Identify which cell holds the provided text, then report its (X, Y) central coordinate. 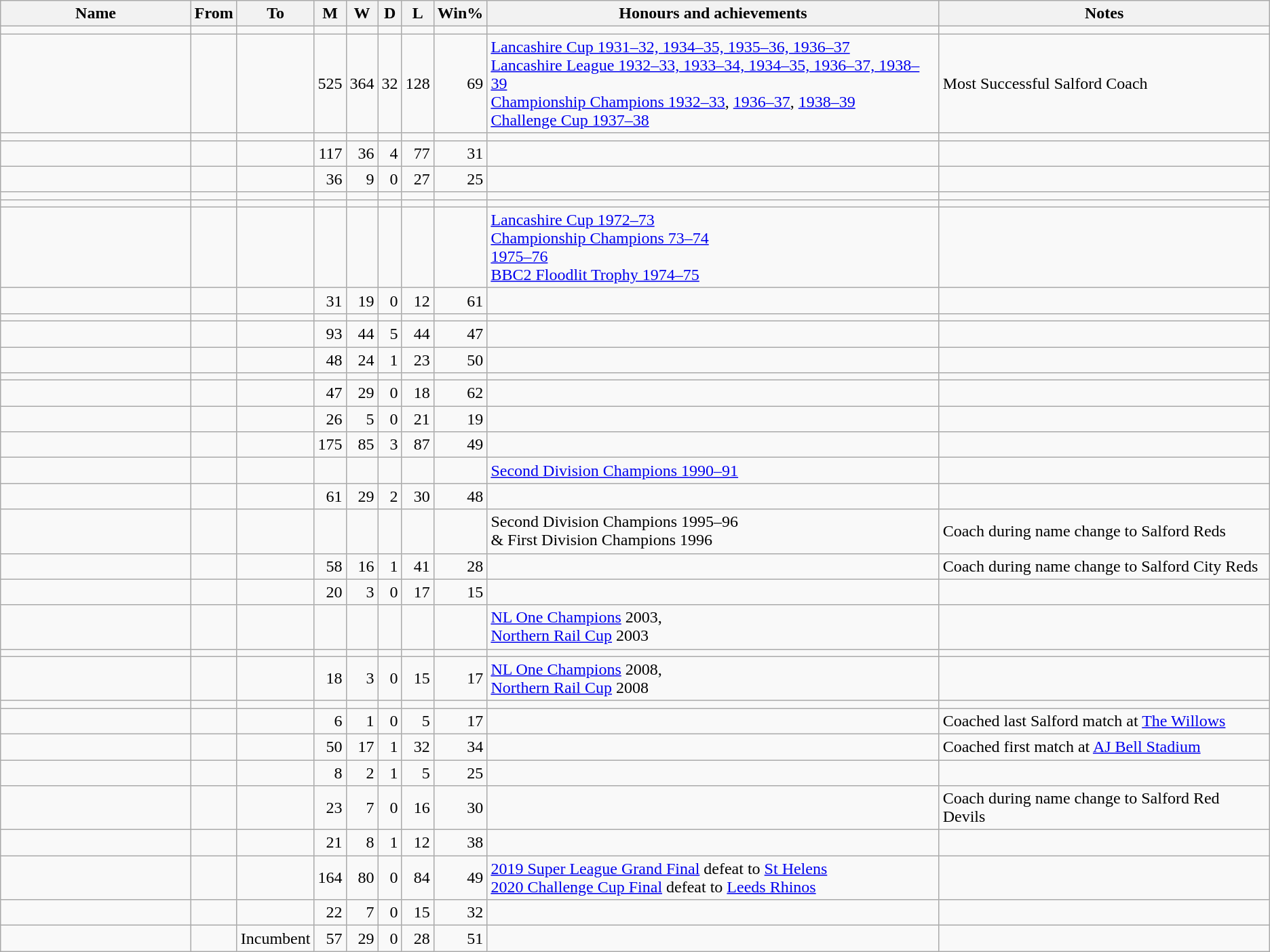
164 (330, 877)
525 (330, 83)
34 (460, 747)
Coached first match at AJ Bell Stadium (1104, 747)
128 (418, 83)
38 (460, 843)
4 (389, 153)
41 (418, 566)
175 (330, 445)
Honours and achievements (713, 14)
M (330, 14)
Coached last Salford match at The Willows (1104, 721)
Name (96, 14)
84 (418, 877)
To (275, 14)
Lancashire Cup 1972–73Championship Champions 73–74 1975–76BBC2 Floodlit Trophy 1974–75 (713, 247)
Second Division Champions 1995–96 & First Division Champions 1996 (713, 532)
NL One Champions 2008, Northern Rail Cup 2008 (713, 678)
22 (330, 913)
80 (362, 877)
Second Division Champions 1990–91 (713, 471)
9 (362, 179)
58 (330, 566)
Incumbent (275, 938)
Coach during name change to Salford City Reds (1104, 566)
85 (362, 445)
27 (418, 179)
2019 Super League Grand Final defeat to St Helens2020 Challenge Cup Final defeat to Leeds Rhinos (713, 877)
24 (362, 360)
Notes (1104, 14)
62 (460, 393)
87 (418, 445)
Coach during name change to Salford Red Devils (1104, 808)
69 (460, 83)
364 (362, 83)
Coach during name change to Salford Reds (1104, 532)
6 (330, 721)
20 (330, 592)
W (362, 14)
51 (460, 938)
93 (330, 334)
From (214, 14)
L (418, 14)
117 (330, 153)
D (389, 14)
Win% (460, 14)
26 (330, 419)
77 (418, 153)
Most Successful Salford Coach (1104, 83)
57 (330, 938)
NL One Champions 2003, Northern Rail Cup 2003 (713, 627)
